Output the (X, Y) coordinate of the center of the cell containing the given text.  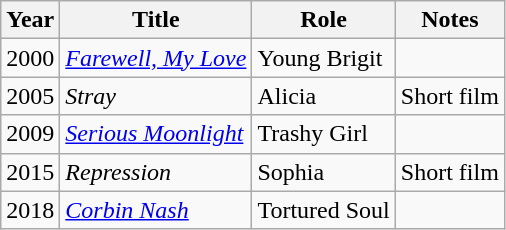
Corbin Nash (156, 210)
Role (324, 20)
Alicia (324, 96)
2015 (30, 172)
Title (156, 20)
Stray (156, 96)
Serious Moonlight (156, 134)
2009 (30, 134)
Year (30, 20)
Sophia (324, 172)
Notes (450, 20)
2000 (30, 58)
Repression (156, 172)
Young Brigit (324, 58)
2005 (30, 96)
Tortured Soul (324, 210)
2018 (30, 210)
Farewell, My Love (156, 58)
Trashy Girl (324, 134)
